Identify which cell holds the provided text, then report its (X, Y) central coordinate. 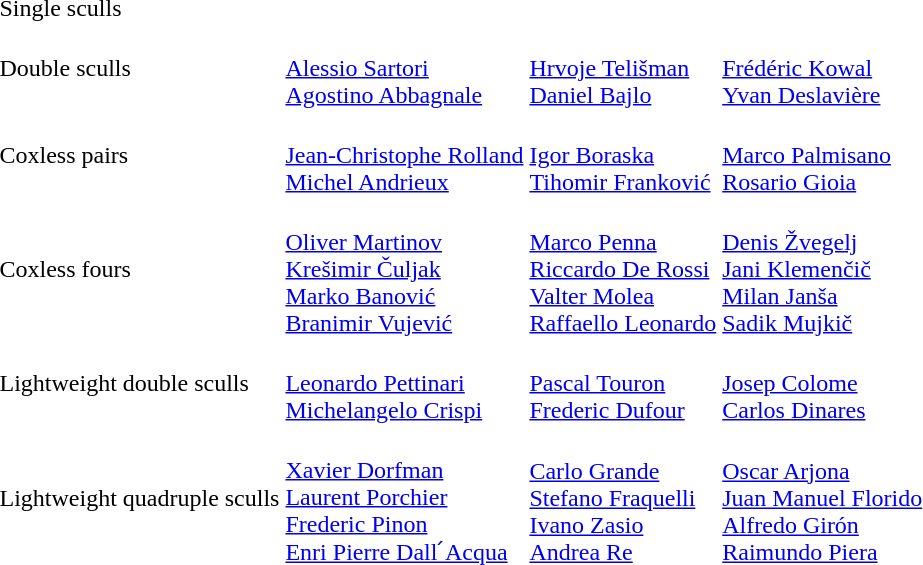
Oliver MartinovKrešimir ČuljakMarko BanovićBranimir Vujević (404, 269)
Marco PennaRiccardo De RossiValter MoleaRaffaello Leonardo (623, 269)
Jean-Christophe RollandMichel Andrieux (404, 155)
Hrvoje TelišmanDaniel Bajlo (623, 68)
Leonardo PettinariMichelangelo Crispi (404, 383)
Igor BoraskaTihomir Franković (623, 155)
Alessio SartoriAgostino Abbagnale (404, 68)
Pascal TouronFrederic Dufour (623, 383)
